Detect which cell encompasses the target text, then output its [X, Y] center coordinate. 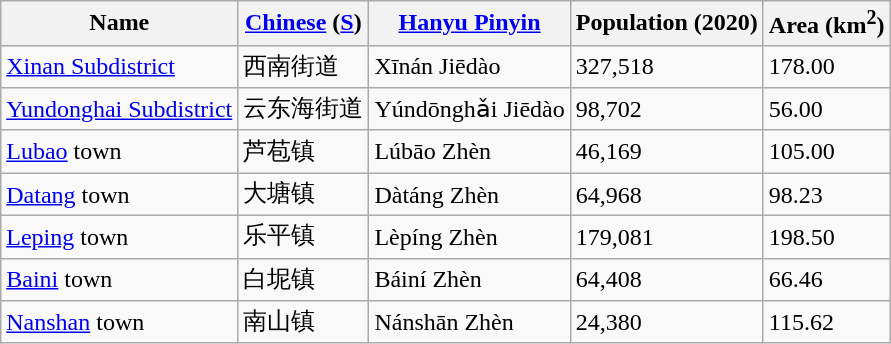
179,081 [666, 238]
64,968 [666, 194]
66.46 [826, 280]
Name [120, 24]
98,702 [666, 110]
白坭镇 [304, 280]
Datang town [120, 194]
198.50 [826, 238]
64,408 [666, 280]
Nanshan town [120, 322]
Population (2020) [666, 24]
115.62 [826, 322]
Lèpíng Zhèn [470, 238]
98.23 [826, 194]
Lubao town [120, 152]
芦苞镇 [304, 152]
西南街道 [304, 66]
南山镇 [304, 322]
Báiní Zhèn [470, 280]
Xīnán Jiēdào [470, 66]
Leping town [120, 238]
Xinan Subdistrict [120, 66]
乐平镇 [304, 238]
云东海街道 [304, 110]
大塘镇 [304, 194]
Nánshān Zhèn [470, 322]
178.00 [826, 66]
24,380 [666, 322]
105.00 [826, 152]
Yúndōnghǎi Jiēdào [470, 110]
Chinese (S) [304, 24]
Dàtáng Zhèn [470, 194]
46,169 [666, 152]
Lúbāo Zhèn [470, 152]
56.00 [826, 110]
327,518 [666, 66]
Area (km2) [826, 24]
Yundonghai Subdistrict [120, 110]
Baini town [120, 280]
Hanyu Pinyin [470, 24]
